Output the (X, Y) coordinate of the center of the cell containing the given text.  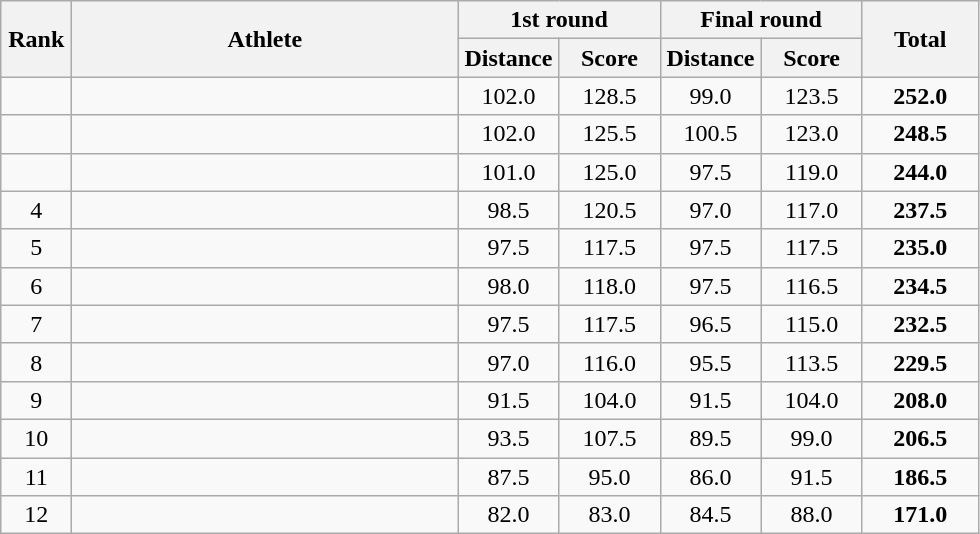
107.5 (610, 438)
235.0 (920, 248)
116.0 (610, 362)
117.0 (812, 210)
229.5 (920, 362)
123.0 (812, 134)
125.5 (610, 134)
86.0 (710, 477)
98.0 (508, 286)
12 (36, 515)
11 (36, 477)
118.0 (610, 286)
Rank (36, 39)
4 (36, 210)
Athlete (265, 39)
89.5 (710, 438)
100.5 (710, 134)
128.5 (610, 96)
7 (36, 324)
208.0 (920, 400)
120.5 (610, 210)
Final round (761, 20)
252.0 (920, 96)
116.5 (812, 286)
171.0 (920, 515)
95.0 (610, 477)
244.0 (920, 172)
10 (36, 438)
84.5 (710, 515)
123.5 (812, 96)
93.5 (508, 438)
206.5 (920, 438)
98.5 (508, 210)
119.0 (812, 172)
101.0 (508, 172)
232.5 (920, 324)
8 (36, 362)
237.5 (920, 210)
113.5 (812, 362)
83.0 (610, 515)
234.5 (920, 286)
5 (36, 248)
6 (36, 286)
9 (36, 400)
96.5 (710, 324)
87.5 (508, 477)
Total (920, 39)
248.5 (920, 134)
95.5 (710, 362)
88.0 (812, 515)
115.0 (812, 324)
82.0 (508, 515)
125.0 (610, 172)
1st round (559, 20)
186.5 (920, 477)
